For the text-containing cell, return its midpoint in [X, Y] coordinate format. 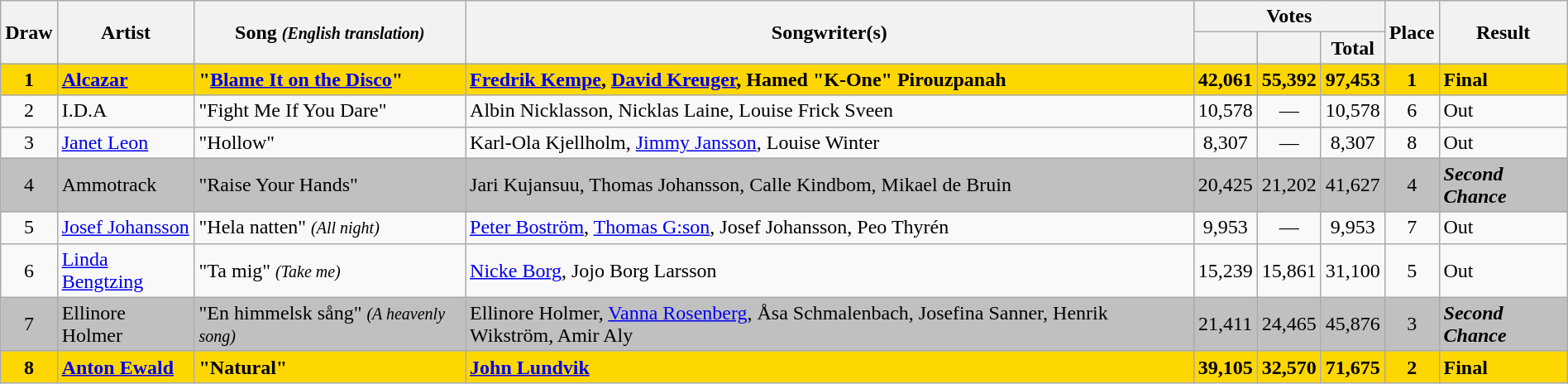
"Natural" [330, 367]
42,061 [1226, 79]
Total [1353, 48]
"Raise Your Hands" [330, 185]
Place [1412, 32]
Artist [126, 32]
Votes [1288, 17]
Ellinore Holmer, Vanna Rosenberg, Åsa Schmalenbach, Josefina Sanner, Henrik Wikström, Amir Aly [830, 324]
Linda Bengtzing [126, 270]
Albin Nicklasson, Nicklas Laine, Louise Frick Sveen [830, 111]
20,425 [1226, 185]
"Hela natten" (All night) [330, 228]
Songwriter(s) [830, 32]
Song (English translation) [330, 32]
"En himmelsk sång" (A heavenly song) [330, 324]
Ellinore Holmer [126, 324]
Jari Kujansuu, Thomas Johansson, Calle Kindbom, Mikael de Bruin [830, 185]
"Ta mig" (Take me) [330, 270]
41,627 [1353, 185]
"Fight Me If You Dare" [330, 111]
Peter Boström, Thomas G:son, Josef Johansson, Peo Thyrén [830, 228]
John Lundvik [830, 367]
31,100 [1353, 270]
Result [1503, 32]
39,105 [1226, 367]
Fredrik Kempe, David Kreuger, Hamed "K-One" Pirouzpanah [830, 79]
15,861 [1288, 270]
Josef Johansson [126, 228]
"Hollow" [330, 142]
Draw [29, 32]
Alcazar [126, 79]
I.D.A [126, 111]
21,411 [1226, 324]
Anton Ewald [126, 367]
Nicke Borg, Jojo Borg Larsson [830, 270]
24,465 [1288, 324]
45,876 [1353, 324]
"Blame It on the Disco" [330, 79]
Karl-Ola Kjellholm, Jimmy Jansson, Louise Winter [830, 142]
55,392 [1288, 79]
71,675 [1353, 367]
32,570 [1288, 367]
21,202 [1288, 185]
97,453 [1353, 79]
Ammotrack [126, 185]
15,239 [1226, 270]
Janet Leon [126, 142]
